Output the (X, Y) coordinate of the center of the cell containing the given text.  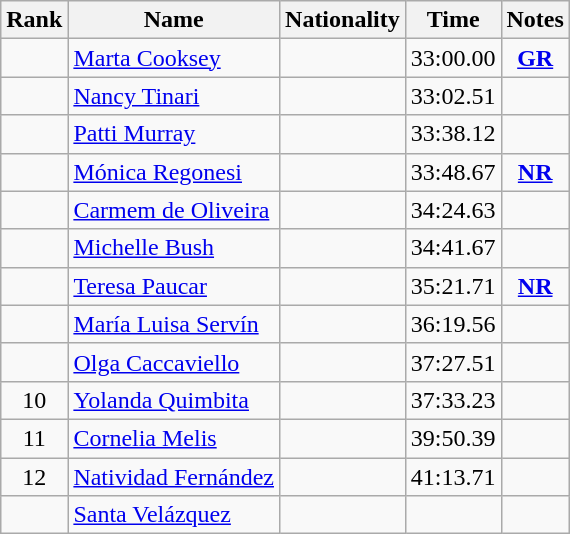
37:33.23 (453, 400)
Santa Velázquez (174, 515)
33:00.00 (453, 58)
33:38.12 (453, 134)
Rank (34, 20)
Cornelia Melis (174, 438)
37:27.51 (453, 362)
Nancy Tinari (174, 96)
34:24.63 (453, 210)
Patti Murray (174, 134)
36:19.56 (453, 324)
35:21.71 (453, 286)
33:48.67 (453, 172)
Notes (535, 20)
11 (34, 438)
GR (535, 58)
Natividad Fernández (174, 477)
12 (34, 477)
41:13.71 (453, 477)
Michelle Bush (174, 248)
33:02.51 (453, 96)
Name (174, 20)
Olga Caccaviello (174, 362)
34:41.67 (453, 248)
María Luisa Servín (174, 324)
10 (34, 400)
Time (453, 20)
Yolanda Quimbita (174, 400)
Carmem de Oliveira (174, 210)
39:50.39 (453, 438)
Nationality (343, 20)
Mónica Regonesi (174, 172)
Marta Cooksey (174, 58)
Teresa Paucar (174, 286)
